Output the [x, y] coordinate of the center of the cell containing the given text.  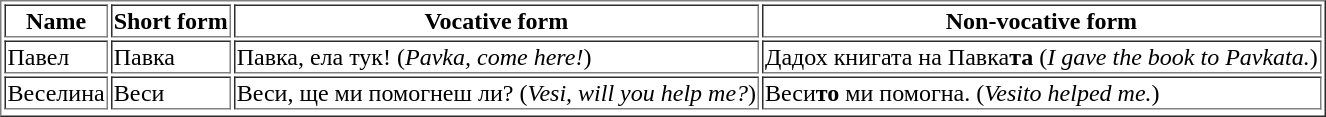
Short form [171, 20]
Веси [171, 92]
Весито ми помогна. (Vesito helped me.) [1042, 92]
Веси, ще ми помогнеш ли? (Vesi, will you help me?) [496, 92]
Name [56, 20]
Vocative form [496, 20]
Павка [171, 56]
Павел [56, 56]
Дадох книгата на Павката (I gave the book to Pavkata.) [1042, 56]
Павка, ела тук! (Pavka, come here!) [496, 56]
Non-vocative form [1042, 20]
Веселина [56, 92]
